Detect which cell encompasses the target text, then output its (X, Y) center coordinate. 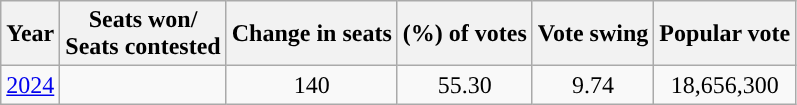
Seats won/Seats contested (143, 34)
Vote swing (593, 34)
Year (30, 34)
55.30 (464, 85)
Change in seats (312, 34)
140 (312, 85)
Popular vote (725, 34)
18,656,300 (725, 85)
(%) of votes (464, 34)
2024 (30, 85)
9.74 (593, 85)
